From the cell containing the given text, extract its center point as [X, Y] coordinate. 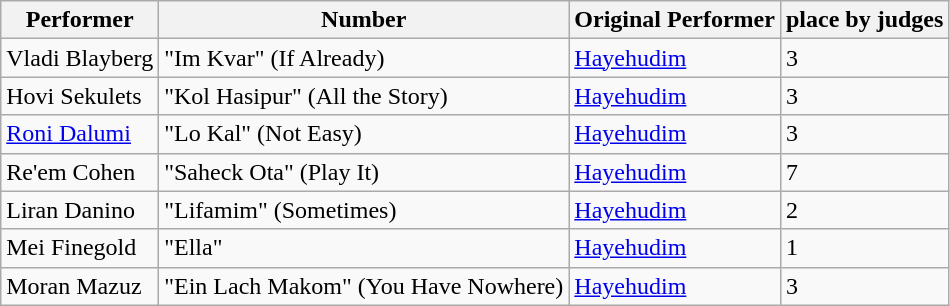
Hovi Sekulets [80, 96]
1 [864, 248]
Number [364, 20]
"Lo Kal" (Not Easy) [364, 134]
Performer [80, 20]
Roni Dalumi [80, 134]
"Im Kvar" (If Already) [364, 58]
Vladi Blayberg [80, 58]
7 [864, 172]
"Lifamim" (Sometimes) [364, 210]
Re'em Cohen [80, 172]
"Saheck Ota" (Play It) [364, 172]
2 [864, 210]
Original Performer [675, 20]
"Ella" [364, 248]
"Kol Hasipur" (All the Story) [364, 96]
Moran Mazuz [80, 286]
Mei Finegold [80, 248]
place by judges [864, 20]
"Ein Lach Makom" (You Have Nowhere) [364, 286]
Liran Danino [80, 210]
